Determine the [x, y] coordinate at the center of the cell enclosing the given text.  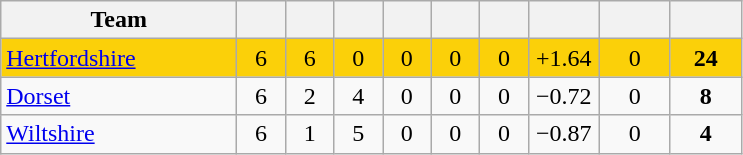
−0.87 [564, 134]
2 [310, 96]
24 [706, 58]
Dorset [119, 96]
Team [119, 20]
8 [706, 96]
Hertfordshire [119, 58]
+1.64 [564, 58]
5 [358, 134]
Wiltshire [119, 134]
−0.72 [564, 96]
1 [310, 134]
